Identify which cell holds the provided text, then report its [X, Y] central coordinate. 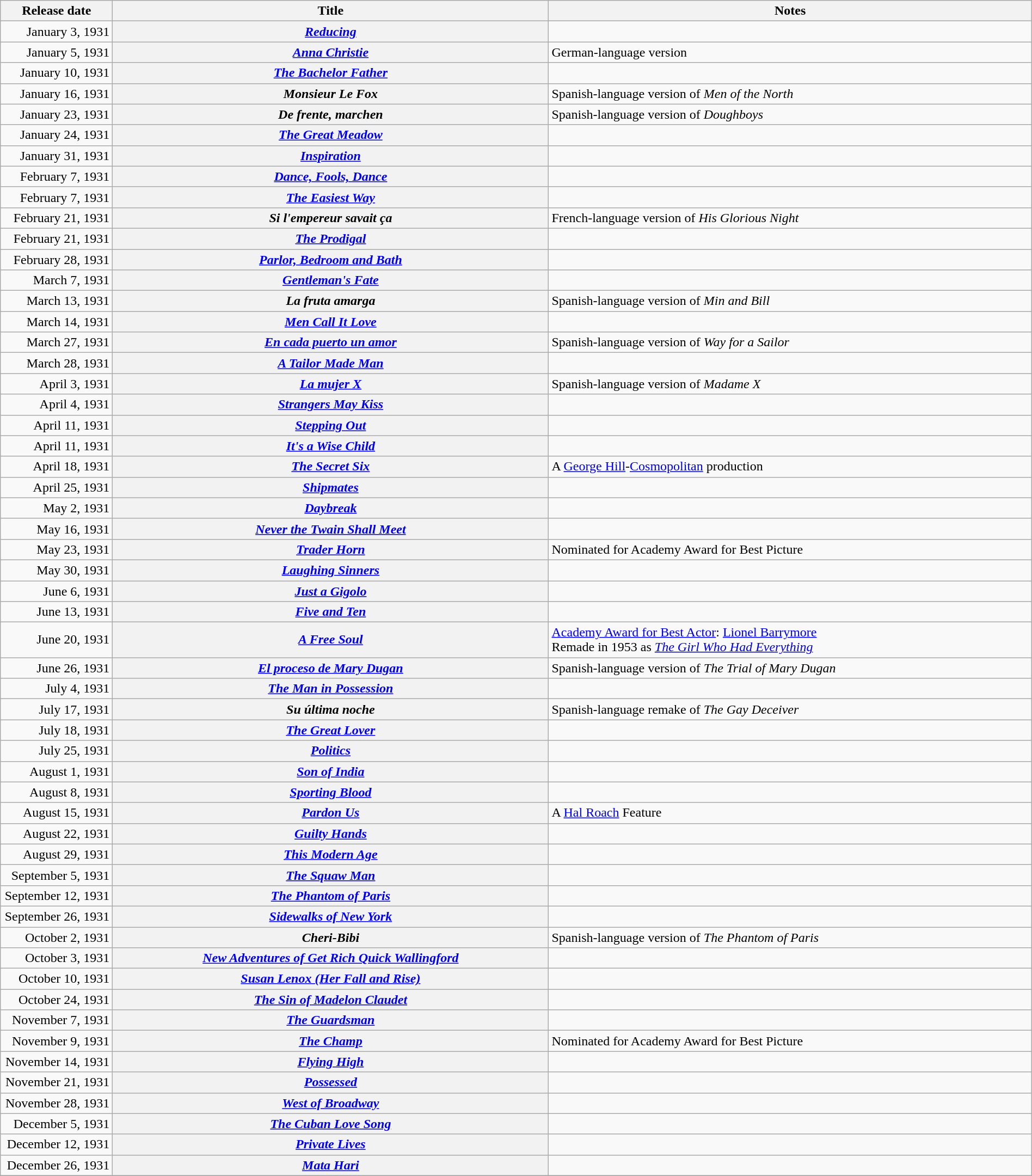
May 2, 1931 [57, 508]
March 7, 1931 [57, 280]
En cada puerto un amor [331, 342]
January 10, 1931 [57, 73]
Spanish-language remake of The Gay Deceiver [790, 709]
Just a Gigolo [331, 591]
December 5, 1931 [57, 1124]
March 28, 1931 [57, 363]
Spanish-language version of Doughboys [790, 114]
Notes [790, 11]
The Prodigal [331, 238]
Inspiration [331, 156]
Cheri-Bibi [331, 937]
Monsieur Le Fox [331, 94]
Pardon Us [331, 813]
The Sin of Madelon Claudet [331, 1000]
December 26, 1931 [57, 1165]
August 22, 1931 [57, 834]
November 21, 1931 [57, 1082]
June 20, 1931 [57, 640]
French-language version of His Glorious Night [790, 218]
La mujer X [331, 384]
February 28, 1931 [57, 260]
Susan Lenox (Her Fall and Rise) [331, 979]
West of Broadway [331, 1103]
Dance, Fools, Dance [331, 176]
April 18, 1931 [57, 467]
March 14, 1931 [57, 322]
Mata Hari [331, 1165]
March 27, 1931 [57, 342]
Sidewalks of New York [331, 916]
July 4, 1931 [57, 689]
Stepping Out [331, 425]
Spanish-language version of Madame X [790, 384]
January 5, 1931 [57, 52]
Academy Award for Best Actor: Lionel BarrymoreRemade in 1953 as The Girl Who Had Everything [790, 640]
August 29, 1931 [57, 854]
Strangers May Kiss [331, 405]
October 3, 1931 [57, 958]
Si l'empereur savait ça [331, 218]
Politics [331, 751]
November 14, 1931 [57, 1062]
The Cuban Love Song [331, 1124]
German-language version [790, 52]
July 25, 1931 [57, 751]
Su última noche [331, 709]
Private Lives [331, 1144]
Reducing [331, 32]
The Great Meadow [331, 135]
Laughing Sinners [331, 570]
Spanish-language version of Way for a Sailor [790, 342]
January 3, 1931 [57, 32]
July 17, 1931 [57, 709]
Title [331, 11]
Never the Twain Shall Meet [331, 529]
A Hal Roach Feature [790, 813]
The Man in Possession [331, 689]
January 31, 1931 [57, 156]
De frente, marchen [331, 114]
August 15, 1931 [57, 813]
August 8, 1931 [57, 792]
July 18, 1931 [57, 730]
Release date [57, 11]
June 6, 1931 [57, 591]
December 12, 1931 [57, 1144]
Daybreak [331, 508]
The Squaw Man [331, 875]
January 23, 1931 [57, 114]
Shipmates [331, 487]
April 3, 1931 [57, 384]
January 24, 1931 [57, 135]
October 2, 1931 [57, 937]
October 24, 1931 [57, 1000]
September 26, 1931 [57, 916]
September 5, 1931 [57, 875]
The Bachelor Father [331, 73]
Parlor, Bedroom and Bath [331, 260]
A George Hill-Cosmopolitan production [790, 467]
March 13, 1931 [57, 301]
June 26, 1931 [57, 668]
September 12, 1931 [57, 896]
A Free Soul [331, 640]
The Easiest Way [331, 197]
Gentleman's Fate [331, 280]
It's a Wise Child [331, 446]
June 13, 1931 [57, 612]
The Secret Six [331, 467]
April 25, 1931 [57, 487]
Men Call It Love [331, 322]
La fruta amarga [331, 301]
The Great Lover [331, 730]
The Champ [331, 1041]
Spanish-language version of Men of the North [790, 94]
This Modern Age [331, 854]
The Phantom of Paris [331, 896]
October 10, 1931 [57, 979]
May 23, 1931 [57, 549]
April 4, 1931 [57, 405]
The Guardsman [331, 1020]
November 7, 1931 [57, 1020]
Possessed [331, 1082]
Spanish-language version of Min and Bill [790, 301]
Anna Christie [331, 52]
January 16, 1931 [57, 94]
El proceso de Mary Dugan [331, 668]
Five and Ten [331, 612]
November 9, 1931 [57, 1041]
New Adventures of Get Rich Quick Wallingford [331, 958]
May 16, 1931 [57, 529]
Spanish-language version of The Trial of Mary Dugan [790, 668]
Trader Horn [331, 549]
August 1, 1931 [57, 771]
A Tailor Made Man [331, 363]
Son of India [331, 771]
November 28, 1931 [57, 1103]
Guilty Hands [331, 834]
Sporting Blood [331, 792]
May 30, 1931 [57, 570]
Flying High [331, 1062]
Spanish-language version of The Phantom of Paris [790, 937]
